Pinpoint the cell where the given text exists, returning its (x, y) midpoint coordinate. 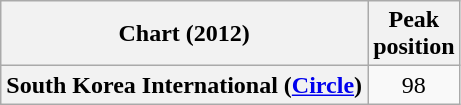
South Korea International (Circle) (184, 85)
98 (414, 85)
Chart (2012) (184, 34)
Peakposition (414, 34)
